From the cell containing the given text, extract its center point as [x, y] coordinate. 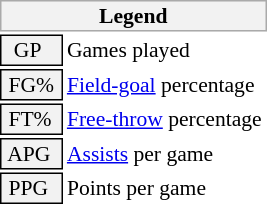
APG [31, 154]
PPG [31, 188]
Assists per game [166, 154]
GP [31, 50]
Field-goal percentage [166, 85]
FG% [31, 85]
Legend [134, 16]
Free-throw percentage [166, 120]
Games played [166, 50]
Points per game [166, 188]
FT% [31, 120]
